Provide the [X, Y] coordinate of the cell's center where the given text is located.  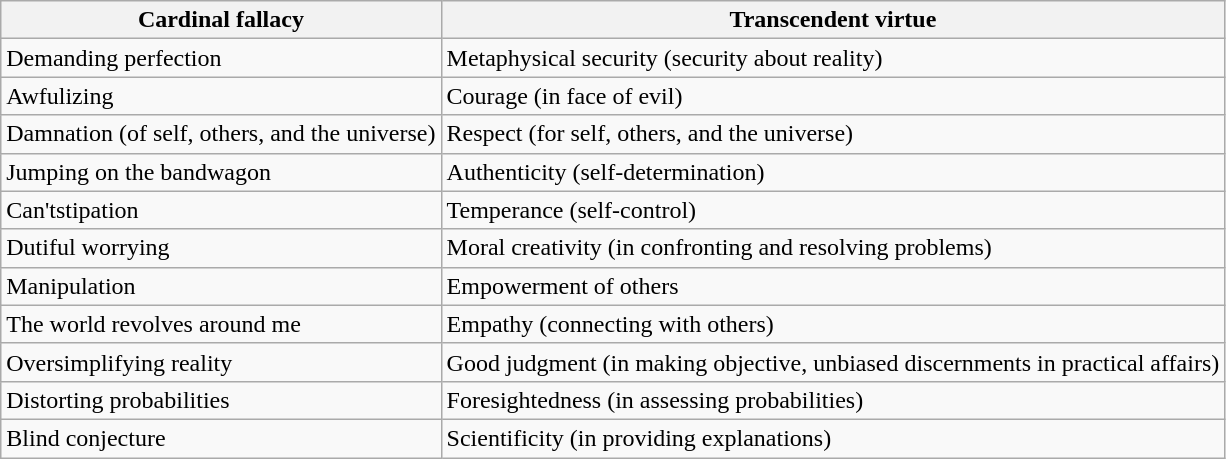
Damnation (of self, others, and the universe) [221, 134]
Demanding perfection [221, 58]
Scientificity (in providing explanations) [833, 438]
Authenticity (self-determination) [833, 172]
Transcendent virtue [833, 20]
Awfulizing [221, 96]
Moral creativity (in confronting and resolving problems) [833, 248]
Foresightedness (in assessing probabilities) [833, 400]
Manipulation [221, 286]
Blind conjecture [221, 438]
Distorting probabilities [221, 400]
The world revolves around me [221, 324]
Metaphysical security (security about reality) [833, 58]
Oversimplifying reality [221, 362]
Jumping on the bandwagon [221, 172]
Courage (in face of evil) [833, 96]
Cardinal fallacy [221, 20]
Respect (for self, others, and the universe) [833, 134]
Empowerment of others [833, 286]
Empathy (connecting with others) [833, 324]
Good judgment (in making objective, unbiased discernments in practical affairs) [833, 362]
Temperance (self-control) [833, 210]
Dutiful worrying [221, 248]
Can'tstipation [221, 210]
